Scan for the cell matching the given text and deliver its [X, Y] coordinate at center. 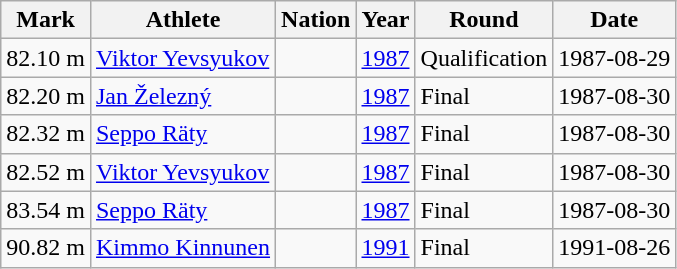
1991-08-26 [614, 248]
1987-08-29 [614, 58]
Year [386, 20]
83.54 m [46, 210]
Athlete [182, 20]
Kimmo Kinnunen [182, 248]
82.10 m [46, 58]
Jan Železný [182, 96]
Nation [316, 20]
Round [484, 20]
82.32 m [46, 134]
Date [614, 20]
82.20 m [46, 96]
82.52 m [46, 172]
90.82 m [46, 248]
Mark [46, 20]
1991 [386, 248]
Qualification [484, 58]
